Pinpoint the cell where the given text exists, returning its [x, y] midpoint coordinate. 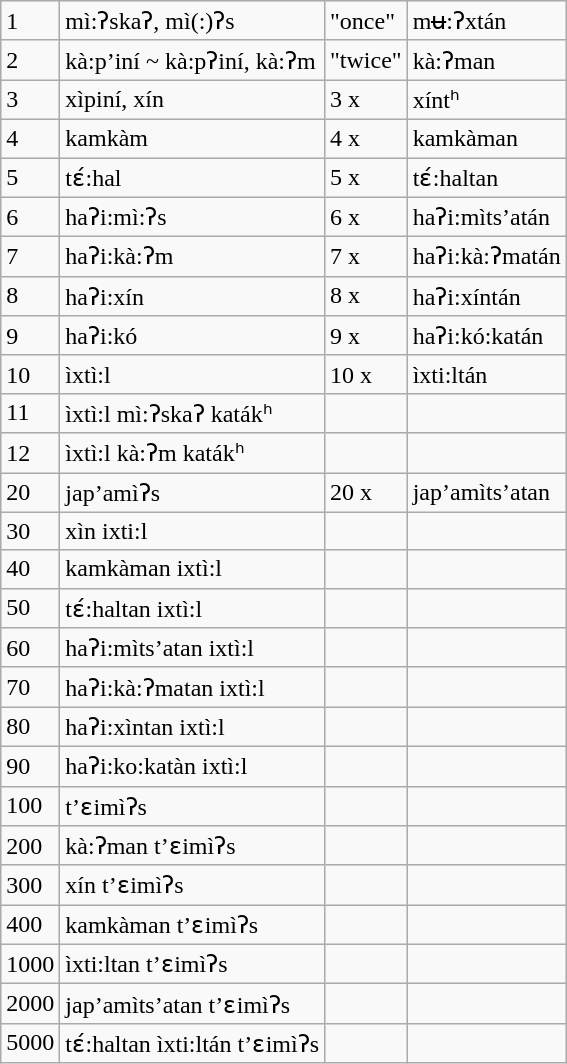
7 [30, 257]
haʔi:xín [192, 296]
kamkàman ixtì:l [192, 569]
2 [30, 60]
50 [30, 608]
12 [30, 453]
tɛ́:hal [192, 178]
90 [30, 766]
jap’amìts’atan t’ɛimìʔs [192, 1004]
ìxti:ltán [486, 374]
haʔi:kà:ʔmatán [486, 257]
mì:ʔskaʔ, mì(:)ʔs [192, 21]
ìxtì:l kà:ʔm katákʰ [192, 453]
80 [30, 727]
60 [30, 648]
kamkàm [192, 138]
6 x [366, 217]
4 [30, 138]
3 x [366, 100]
5 x [366, 178]
"once" [366, 21]
kamkàman t’ɛimìʔs [192, 925]
100 [30, 806]
haʔi:xíntán [486, 296]
2000 [30, 1004]
haʔi:mìts’atán [486, 217]
9 [30, 336]
20 x [366, 492]
70 [30, 687]
11 [30, 413]
haʔi:kà:ʔm [192, 257]
xìn ixti:l [192, 531]
haʔi:ko:katàn ixtì:l [192, 766]
1 [30, 21]
haʔi:kó [192, 336]
haʔi:mì:ʔs [192, 217]
haʔi:kà:ʔmatan ixtì:l [192, 687]
jap’amìts’atan [486, 492]
haʔi:mìts’atan ixtì:l [192, 648]
ìxtì:l [192, 374]
1000 [30, 964]
200 [30, 846]
xíntʰ [486, 100]
3 [30, 100]
30 [30, 531]
8 [30, 296]
xìpiní, xín [192, 100]
xín t’ɛimìʔs [192, 885]
jap’amìʔs [192, 492]
kà:p’iní ~ kà:pʔiní, kà:ʔm [192, 60]
5 [30, 178]
kà:ʔman [486, 60]
haʔi:kó:katán [486, 336]
tɛ́:haltan ìxti:ltán t’ɛimìʔs [192, 1043]
300 [30, 885]
ìxti:ltan t’ɛimìʔs [192, 964]
tɛ́:haltan ixtì:l [192, 608]
6 [30, 217]
7 x [366, 257]
mʉ:ʔxtán [486, 21]
40 [30, 569]
haʔi:xìntan ixtì:l [192, 727]
"twice" [366, 60]
ìxtì:l mì:ʔskaʔ katákʰ [192, 413]
5000 [30, 1043]
10 x [366, 374]
kamkàman [486, 138]
4 x [366, 138]
10 [30, 374]
20 [30, 492]
400 [30, 925]
tɛ́:haltan [486, 178]
8 x [366, 296]
t’ɛimìʔs [192, 806]
kà:ʔman t’ɛimìʔs [192, 846]
9 x [366, 336]
